Scan for the cell matching the given text and deliver its (X, Y) coordinate at center. 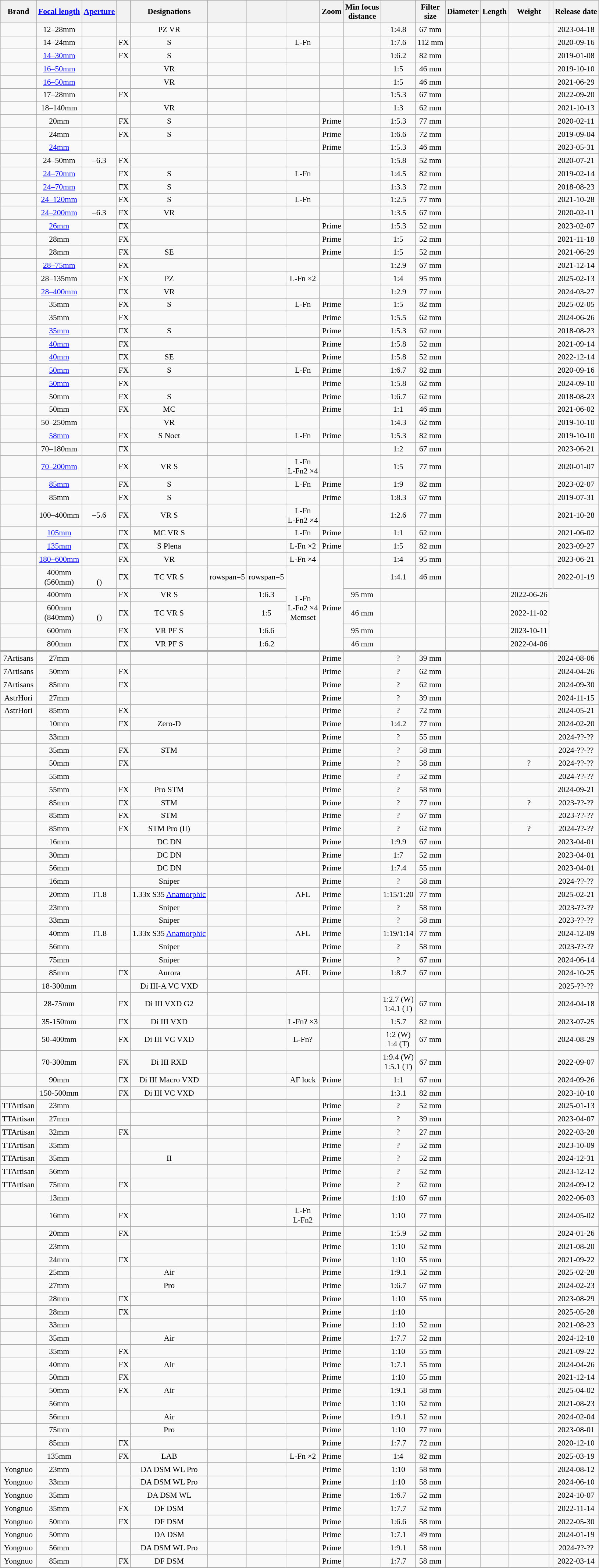
2024-08-12 (576, 1469)
70-300mm (59, 1062)
2021-10-13 (576, 108)
150-500mm (59, 1093)
2024-06-14 (576, 960)
90mm (59, 1080)
2024-02-20 (576, 724)
2019-02-14 (576, 174)
Pro STM (169, 790)
400mm(560mm) (59, 577)
26mm (59, 226)
2024-08-29 (576, 1040)
2024-03-27 (576, 292)
2022-04-06 (529, 644)
1:5.7 (398, 1022)
2025-05-28 (576, 1312)
50-400mm (59, 1040)
2024-05-02 (576, 1216)
Zoom (332, 12)
18–140mm (59, 108)
2025-02-28 (576, 1273)
100–400mm (59, 515)
1:2.7 (W)1:4.1 (T) (398, 1004)
2022-09-07 (576, 1062)
1:2 (W)1:4 (T) (398, 1040)
24–120mm (59, 200)
L‑Fn? ×3 (303, 1022)
2025-03-19 (576, 1456)
24–200mm (59, 213)
1:9.4 (W)1:5.1 (T) (398, 1062)
17–28mm (59, 95)
25mm (59, 1273)
2019-01-08 (576, 56)
2024-09-12 (576, 1185)
L-Fn (303, 305)
MC VR S (169, 533)
28–75mm (59, 266)
13mm (59, 1198)
Di III VXD G2 (169, 1004)
Release date (576, 12)
2024-09-21 (576, 790)
2024-08-06 (576, 659)
Brand (18, 12)
2023-04-07 (576, 1119)
2024-11-15 (576, 698)
2022-03-14 (576, 1561)
LAB (169, 1456)
1:2 (398, 449)
1:5.9 (398, 1234)
2025-04-02 (576, 1391)
Weight (529, 12)
2022-05-30 (576, 1522)
Diameter (463, 12)
1:2.5 (398, 200)
–5.6 (99, 515)
2025-01-13 (576, 1106)
1:7.4 (398, 868)
2024-01-19 (576, 1535)
112 mm (430, 43)
2024-01-26 (576, 1234)
1:19/1:14 (398, 934)
Length (495, 12)
2023-08-29 (576, 1299)
2024-02-23 (576, 1286)
Designations (169, 12)
12–28mm (59, 29)
2025-02-05 (576, 305)
35-150mm (59, 1022)
2024-09-10 (576, 383)
1:7 (398, 855)
S Plena (169, 546)
800mm (59, 644)
2019-09-04 (576, 134)
2023-10-09 (576, 1145)
180–600mm (59, 560)
70–200mm (59, 467)
S Noct (169, 436)
2023-12-12 (576, 1172)
1:7.6 (398, 43)
49 mm (430, 1535)
1:8.7 (398, 973)
2021-11-18 (576, 239)
Focal length (59, 12)
1:9 (398, 485)
1:3.3 (398, 187)
2025-02-13 (576, 279)
2022-09-20 (576, 95)
2024-06-26 (576, 318)
14–24mm (59, 43)
2023-09-27 (576, 546)
MC (169, 409)
DA DSM WL (169, 1496)
2022-11-14 (576, 1509)
50–250mm (59, 423)
1:4.8 (398, 29)
2024-02-04 (576, 1417)
Zero-D (169, 724)
2024-10-07 (576, 1496)
2025-??-?? (576, 986)
2023-08-01 (576, 1430)
Di III VXD (169, 1022)
27 mm (430, 1132)
600mm(840mm) (59, 613)
105mm (59, 533)
1:3.5 (398, 213)
Aperture (99, 12)
PZ VR (169, 29)
2022-11-02 (529, 613)
1:4.2 (398, 724)
28–400mm (59, 292)
2022-06-26 (529, 595)
1:8.3 (398, 498)
28–135mm (59, 279)
24–50mm (59, 161)
AF lock (303, 1080)
2023-10-11 (529, 631)
2025-02-21 (576, 894)
1:15/1:20 (398, 894)
70–180mm (59, 449)
2023-05-31 (576, 148)
2020-07-21 (576, 161)
1:5.5 (398, 318)
Di III Macro VXD (169, 1080)
2024-09-30 (576, 685)
2022-01-19 (576, 577)
2020-01-07 (576, 467)
2023-10-10 (576, 1093)
2022-12-14 (576, 357)
58mm (59, 436)
2019-07-31 (576, 498)
18-300mm (59, 986)
2024-12-18 (576, 1338)
L‑Fn ×4 (303, 560)
2024-04-18 (576, 1004)
1:4.3 (398, 423)
1:6.3 (266, 595)
1:2.6 (398, 515)
1:3 (398, 108)
2024-06-10 (576, 1482)
Di III RXD (169, 1062)
Di III-A VC VXD (169, 986)
2022-06-03 (576, 1198)
L-FnL-Fn2 (303, 1216)
Aurora (169, 973)
2021-09-14 (576, 344)
PZ (169, 279)
Filtersize (430, 12)
2023-07-25 (576, 1022)
600mm (59, 631)
STM Pro (II) (169, 829)
L‑FnL‑Fn2 ×4Memset (303, 609)
1:4.5 (398, 174)
32mm (59, 1132)
2020-12-10 (576, 1443)
1:4.1 (398, 577)
2023-04-18 (576, 29)
10mm (59, 724)
2024-05-21 (576, 711)
400mm (59, 595)
DA DSM (169, 1535)
2022-03-28 (576, 1132)
2024-10-25 (576, 973)
Min focusdistance (362, 12)
II (169, 1159)
28-75mm (59, 1004)
2024-12-09 (576, 934)
L‑Fn? (303, 1040)
2021-08-20 (576, 1246)
1:9.9 (398, 842)
1:3.1 (398, 1093)
2024-09-26 (576, 1080)
30mm (59, 855)
2024-12-31 (576, 1159)
14–30mm (59, 56)
